Find where the given text appears and provide that cell's center as [x, y] coordinate. 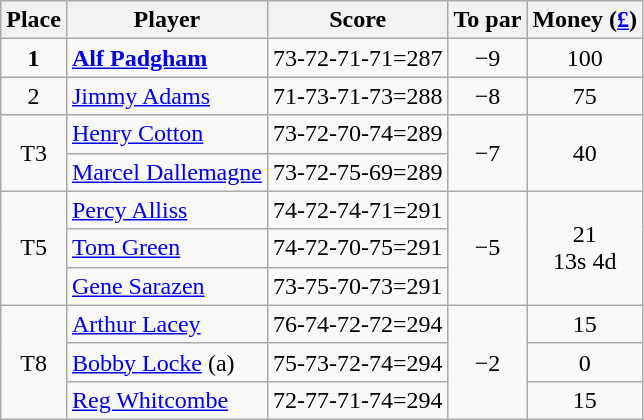
0 [585, 362]
76-74-72-72=294 [358, 324]
75-73-72-74=294 [358, 362]
T5 [34, 248]
75 [585, 96]
72-77-71-74=294 [358, 400]
73-72-71-71=287 [358, 58]
Marcel Dallemagne [166, 172]
Tom Green [166, 248]
Score [358, 20]
Place [34, 20]
Gene Sarazen [166, 286]
To par [488, 20]
Bobby Locke (a) [166, 362]
−9 [488, 58]
Percy Alliss [166, 210]
73-72-75-69=289 [358, 172]
Player [166, 20]
−5 [488, 248]
74-72-70-75=291 [358, 248]
Alf Padgham [166, 58]
Arthur Lacey [166, 324]
73-75-70-73=291 [358, 286]
1 [34, 58]
71-73-71-73=288 [358, 96]
2113s 4d [585, 248]
40 [585, 153]
74-72-74-71=291 [358, 210]
100 [585, 58]
−2 [488, 362]
Henry Cotton [166, 134]
−7 [488, 153]
Money (£) [585, 20]
Jimmy Adams [166, 96]
2 [34, 96]
T3 [34, 153]
T8 [34, 362]
−8 [488, 96]
Reg Whitcombe [166, 400]
73-72-70-74=289 [358, 134]
